Determine the (X, Y) coordinate at the center of the cell enclosing the given text.  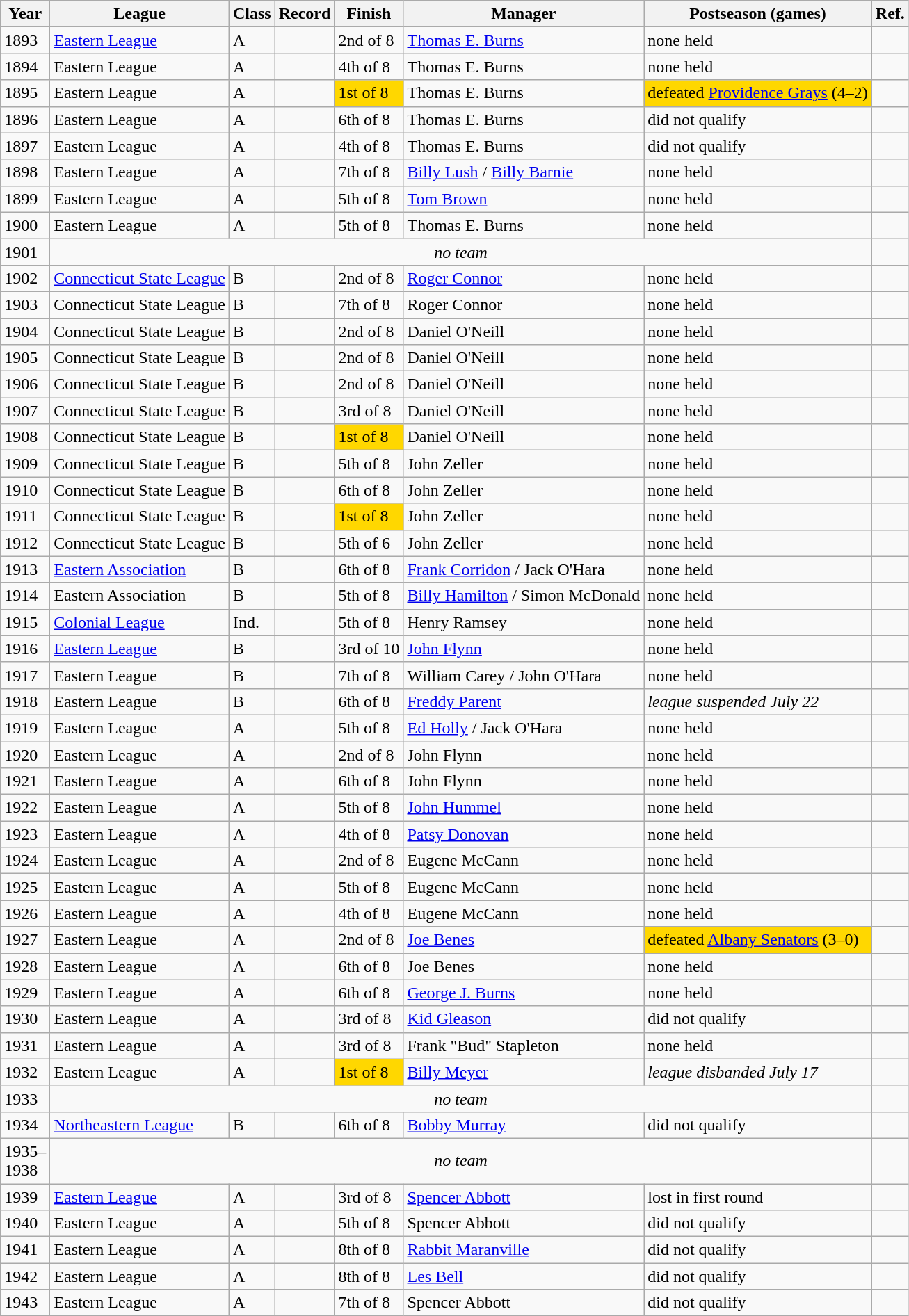
Ed Holly / Jack O'Hara (524, 728)
1893 (25, 40)
1940 (25, 1224)
Class (252, 14)
Postseason (games) (758, 14)
Billy Meyer (524, 1072)
1930 (25, 1019)
Ref. (890, 14)
defeated Albany Senators (3–0) (758, 940)
Frank "Bud" Stapleton (524, 1046)
1929 (25, 993)
Year (25, 14)
defeated Providence Grays (4–2) (758, 93)
Freddy Parent (524, 701)
1909 (25, 464)
Billy Hamilton / Simon McDonald (524, 596)
1896 (25, 120)
1941 (25, 1250)
Record (305, 14)
Ind. (252, 622)
1897 (25, 146)
1921 (25, 781)
league suspended July 22 (758, 701)
Bobby Murray (524, 1125)
Northeastern League (140, 1125)
1898 (25, 172)
1925 (25, 887)
1915 (25, 622)
Manager (524, 14)
Les Bell (524, 1276)
1895 (25, 93)
Billy Lush / Billy Barnie (524, 172)
1916 (25, 649)
league disbanded July 17 (758, 1072)
Frank Corridon / Jack O'Hara (524, 569)
3rd of 10 (369, 649)
1932 (25, 1072)
1918 (25, 701)
1913 (25, 569)
George J. Burns (524, 993)
1903 (25, 304)
Patsy Donovan (524, 834)
Tom Brown (524, 199)
1910 (25, 490)
Kid Gleason (524, 1019)
Colonial League (140, 622)
1894 (25, 67)
1904 (25, 332)
Rabbit Maranville (524, 1250)
1917 (25, 675)
1933 (25, 1098)
1942 (25, 1276)
Finish (369, 14)
1902 (25, 278)
1901 (25, 252)
1934 (25, 1125)
1900 (25, 225)
1908 (25, 437)
Henry Ramsey (524, 622)
1914 (25, 596)
1926 (25, 913)
1911 (25, 517)
1939 (25, 1196)
1907 (25, 411)
1927 (25, 940)
William Carey / John O'Hara (524, 675)
1912 (25, 543)
1923 (25, 834)
5th of 6 (369, 543)
1943 (25, 1303)
1931 (25, 1046)
1922 (25, 808)
1924 (25, 861)
1935–1938 (25, 1161)
lost in first round (758, 1196)
1919 (25, 728)
1928 (25, 966)
1905 (25, 358)
1920 (25, 754)
League (140, 14)
John Hummel (524, 808)
1899 (25, 199)
1906 (25, 384)
